Search for the cell housing the specified text and yield its (X, Y) center coordinate. 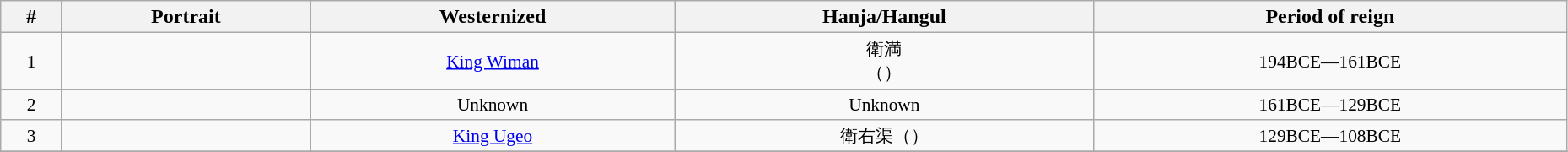
1 (31, 61)
衛右渠（） (884, 135)
Period of reign (1329, 17)
# (31, 17)
194BCE—161BCE (1329, 61)
Portrait (186, 17)
2 (31, 105)
161BCE—129BCE (1329, 105)
King Ugeo (493, 135)
3 (31, 135)
129BCE—108BCE (1329, 135)
衛満（） (884, 61)
King Wiman (493, 61)
Westernized (493, 17)
Hanja/Hangul (884, 17)
